Scan for the cell matching the given text and deliver its [x, y] coordinate at center. 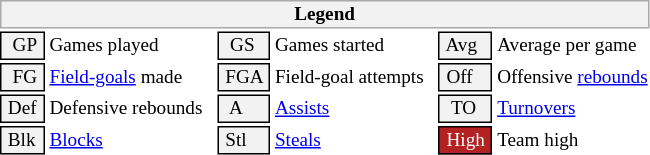
Assists [354, 108]
Off [466, 77]
Avg [466, 46]
Steals [354, 140]
FGA [244, 77]
TO [466, 108]
Field-goals made [131, 77]
Defensive rebounds [131, 108]
Blocks [131, 140]
Games started [354, 46]
High [466, 140]
A [244, 108]
Offensive rebounds [573, 77]
Team high [573, 140]
Field-goal attempts [354, 77]
Turnovers [573, 108]
Stl [244, 140]
GP [22, 46]
Legend [324, 14]
Blk [22, 140]
FG [22, 77]
Games played [131, 46]
Average per game [573, 46]
GS [244, 46]
Def [22, 108]
